Return the [x, y] coordinate for the center point of the cell that contains the specified text.  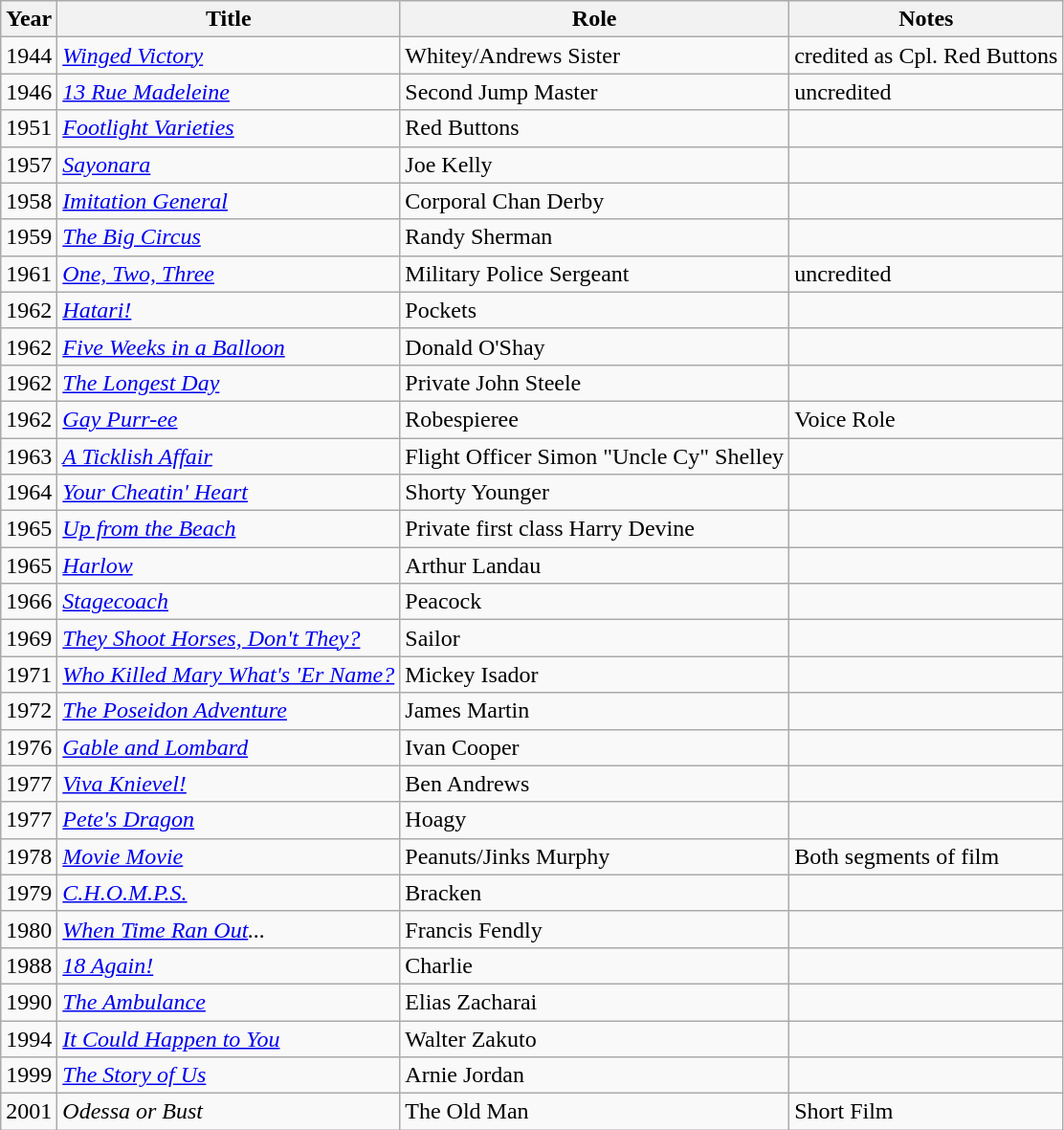
Bracken [595, 893]
Sailor [595, 638]
Robespieree [595, 419]
Stagecoach [229, 602]
The Story of Us [229, 1075]
Viva Knievel! [229, 784]
Title [229, 19]
It Could Happen to You [229, 1038]
Harlow [229, 565]
Movie Movie [229, 856]
One, Two, Three [229, 274]
Role [595, 19]
1980 [29, 929]
Odessa or Bust [229, 1112]
Red Buttons [595, 128]
1976 [29, 747]
Year [29, 19]
When Time Ran Out... [229, 929]
Corporal Chan Derby [595, 201]
The Big Circus [229, 237]
Voice Role [926, 419]
Your Cheatin' Heart [229, 493]
1966 [29, 602]
Arthur Landau [595, 565]
Short Film [926, 1112]
C.H.O.M.P.S. [229, 893]
Up from the Beach [229, 529]
18 Again! [229, 965]
Footlight Varieties [229, 128]
Military Police Sergeant [595, 274]
Gay Purr-ee [229, 419]
Peacock [595, 602]
Pockets [595, 310]
Mickey Isador [595, 675]
A Ticklish Affair [229, 456]
Ivan Cooper [595, 747]
1958 [29, 201]
Private first class Harry Devine [595, 529]
Charlie [595, 965]
Notes [926, 19]
The Longest Day [229, 383]
Francis Fendly [595, 929]
Joe Kelly [595, 165]
1951 [29, 128]
1994 [29, 1038]
The Old Man [595, 1112]
1969 [29, 638]
Donald O'Shay [595, 346]
1972 [29, 711]
1999 [29, 1075]
1946 [29, 92]
Gable and Lombard [229, 747]
The Poseidon Adventure [229, 711]
1990 [29, 1002]
1964 [29, 493]
Walter Zakuto [595, 1038]
Whitey/Andrews Sister [595, 55]
1957 [29, 165]
1963 [29, 456]
Randy Sherman [595, 237]
1959 [29, 237]
Shorty Younger [595, 493]
Arnie Jordan [595, 1075]
13 Rue Madeleine [229, 92]
1971 [29, 675]
James Martin [595, 711]
Winged Victory [229, 55]
Second Jump Master [595, 92]
Sayonara [229, 165]
Elias Zacharai [595, 1002]
They Shoot Horses, Don't They? [229, 638]
The Ambulance [229, 1002]
1988 [29, 965]
1979 [29, 893]
Five Weeks in a Balloon [229, 346]
Imitation General [229, 201]
1944 [29, 55]
Hoagy [595, 820]
Who Killed Mary What's 'Er Name? [229, 675]
Ben Andrews [595, 784]
Private John Steele [595, 383]
1961 [29, 274]
Pete's Dragon [229, 820]
1978 [29, 856]
2001 [29, 1112]
Both segments of film [926, 856]
Flight Officer Simon "Uncle Cy" Shelley [595, 456]
Hatari! [229, 310]
credited as Cpl. Red Buttons [926, 55]
Peanuts/Jinks Murphy [595, 856]
